Return the (x, y) coordinate for the center point of the cell that contains the specified text.  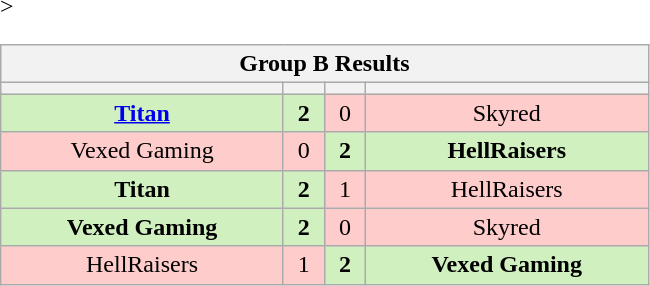
Group B Results (324, 64)
